Scan for the cell matching the given text and deliver its (X, Y) coordinate at center. 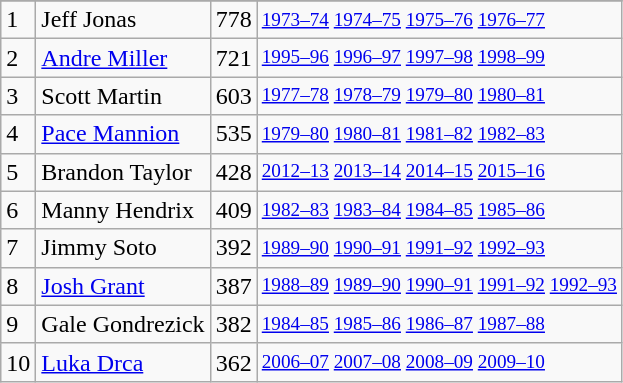
Manny Hendrix (123, 210)
Brandon Taylor (123, 172)
2006–07 2007–08 2008–09 2009–10 (439, 362)
Pace Mannion (123, 134)
Scott Martin (123, 96)
778 (234, 20)
1 (18, 20)
428 (234, 172)
3 (18, 96)
1979–80 1980–81 1981–82 1982–83 (439, 134)
1984–85 1985–86 1986–87 1987–88 (439, 324)
1977–78 1978–79 1979–80 1980–81 (439, 96)
Jimmy Soto (123, 248)
10 (18, 362)
392 (234, 248)
1989–90 1990–91 1991–92 1992–93 (439, 248)
409 (234, 210)
362 (234, 362)
1973–74 1974–75 1975–76 1976–77 (439, 20)
1988–89 1989–90 1990–91 1991–92 1992–93 (439, 286)
387 (234, 286)
6 (18, 210)
721 (234, 58)
1982–83 1983–84 1984–85 1985–86 (439, 210)
Gale Gondrezick (123, 324)
603 (234, 96)
Andre Miller (123, 58)
2012–13 2013–14 2014–15 2015–16 (439, 172)
1995–96 1996–97 1997–98 1998–99 (439, 58)
7 (18, 248)
Luka Drca (123, 362)
8 (18, 286)
4 (18, 134)
382 (234, 324)
535 (234, 134)
Josh Grant (123, 286)
9 (18, 324)
5 (18, 172)
2 (18, 58)
Jeff Jonas (123, 20)
